Return [X, Y] of the center of cell containing provided text 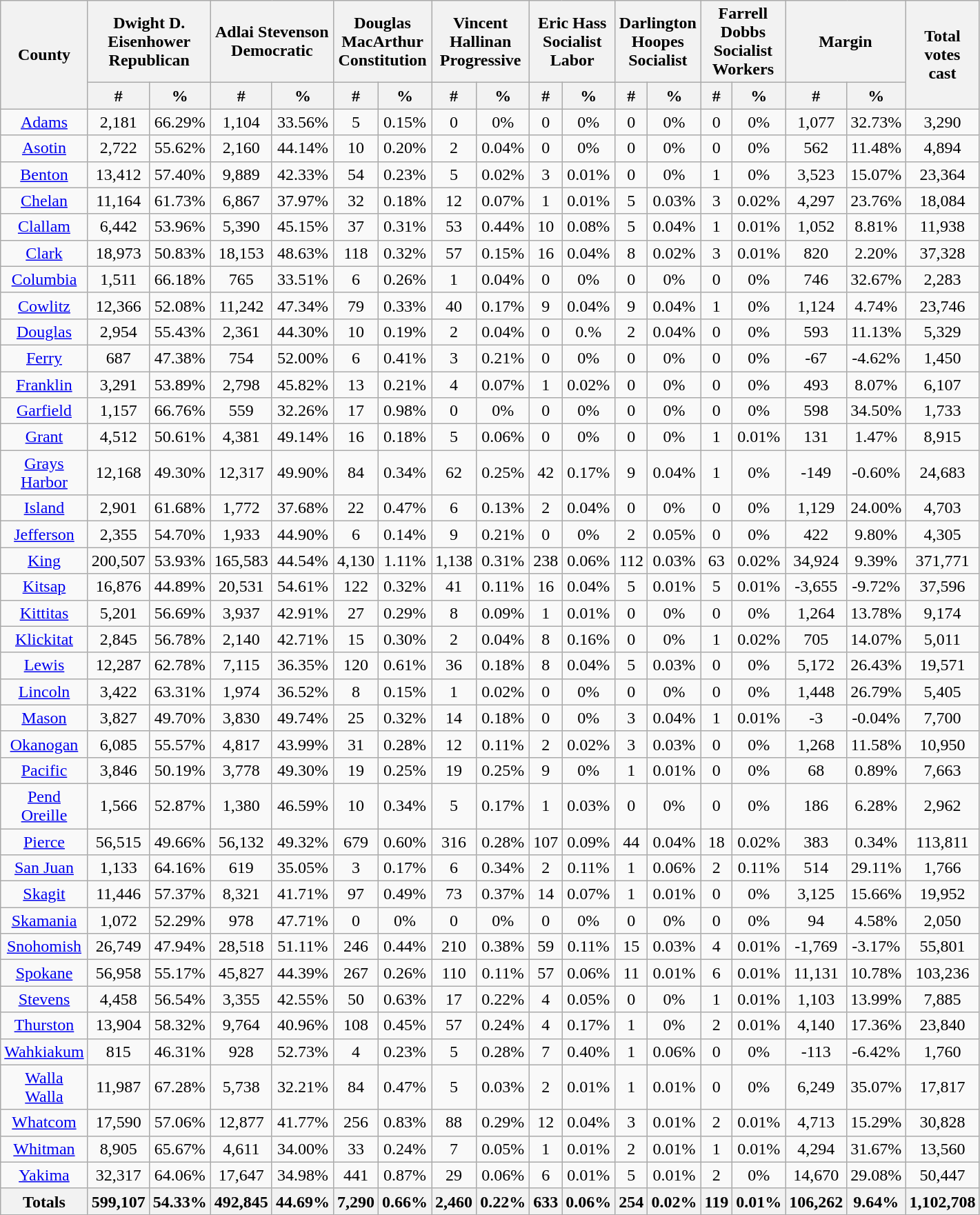
42 [546, 473]
562 [817, 148]
56.78% [179, 639]
Klickitat [44, 639]
2,722 [119, 148]
41.71% [302, 894]
0.40% [589, 1052]
66.76% [179, 411]
1,380 [241, 805]
0.16% [589, 639]
Dwight D. EisenhowerRepublican [149, 41]
58.32% [179, 1025]
41 [454, 587]
23,364 [942, 174]
San Juan [44, 868]
49.14% [302, 437]
13 [356, 384]
11.48% [876, 148]
-1,769 [817, 947]
1.11% [406, 561]
2,962 [942, 805]
7,885 [942, 999]
4,297 [817, 201]
0.13% [503, 508]
246 [356, 947]
45.82% [302, 384]
42.91% [302, 613]
18,973 [119, 253]
34.98% [302, 1175]
8.07% [876, 384]
593 [817, 332]
Skagit [44, 894]
0.49% [406, 894]
Pend Oreille [44, 805]
50,447 [942, 1175]
-113 [817, 1052]
50.83% [179, 253]
54.61% [302, 587]
13.78% [876, 613]
6,249 [817, 1087]
56,132 [241, 842]
11,242 [241, 305]
267 [356, 973]
5,738 [241, 1087]
119 [717, 1201]
6.28% [876, 805]
0.63% [406, 999]
55.62% [179, 148]
1,264 [817, 613]
5,390 [241, 227]
-4.62% [876, 358]
Garfield [44, 411]
14.07% [876, 639]
10.78% [876, 973]
1,103 [817, 999]
24,683 [942, 473]
52.08% [179, 305]
Eric Hass Socialist Labor [572, 41]
Spokane [44, 973]
23.76% [876, 201]
1,102,708 [942, 1201]
-3,655 [817, 587]
12,317 [241, 473]
0.08% [589, 227]
19,571 [942, 665]
679 [356, 842]
47.94% [179, 947]
256 [356, 1123]
2,355 [119, 534]
5,405 [942, 692]
26.43% [876, 665]
47.71% [302, 921]
41.77% [302, 1123]
118 [356, 253]
Yakima [44, 1175]
Whitman [44, 1149]
Skamania [44, 921]
15.66% [876, 894]
37.97% [302, 201]
110 [454, 973]
Kitsap [44, 587]
928 [241, 1052]
9,174 [942, 613]
12,168 [119, 473]
746 [817, 279]
28,518 [241, 947]
40.96% [302, 1025]
3,830 [241, 718]
4,140 [817, 1025]
7,290 [356, 1201]
0.87% [406, 1175]
9.64% [876, 1201]
492,845 [241, 1201]
-0.60% [876, 473]
0.98% [406, 411]
Lincoln [44, 692]
44.89% [179, 587]
36.35% [302, 665]
Walla Walla [44, 1087]
44 [632, 842]
-3.17% [876, 947]
-0.04% [876, 718]
54.70% [179, 534]
24.00% [876, 508]
Jefferson [44, 534]
765 [241, 279]
49.74% [302, 718]
Whatcom [44, 1123]
7,663 [942, 770]
20,531 [241, 587]
254 [632, 1201]
11.13% [876, 332]
25 [356, 718]
Island [44, 508]
Pacific [44, 770]
210 [454, 947]
53.89% [179, 384]
17,817 [942, 1087]
12,366 [119, 305]
55.43% [179, 332]
1,974 [241, 692]
61.68% [179, 508]
27 [356, 613]
49.32% [302, 842]
-149 [817, 473]
32.21% [302, 1087]
County [44, 55]
4,894 [942, 148]
11,987 [119, 1087]
11,131 [817, 973]
10,950 [942, 744]
1,448 [817, 692]
56.54% [179, 999]
1,104 [241, 122]
-9.72% [876, 587]
53.93% [179, 561]
5,329 [942, 332]
6,867 [241, 201]
3,422 [119, 692]
42.33% [302, 174]
Clallam [44, 227]
50.61% [179, 437]
68 [817, 770]
7,115 [241, 665]
131 [817, 437]
26.79% [876, 692]
Ferry [44, 358]
8,915 [942, 437]
5,011 [942, 639]
815 [119, 1052]
Chelan [44, 201]
0.89% [876, 770]
50.19% [179, 770]
4.74% [876, 305]
36.52% [302, 692]
12,287 [119, 665]
8,905 [119, 1149]
12,877 [241, 1123]
4,611 [241, 1149]
2,954 [119, 332]
32,317 [119, 1175]
687 [119, 358]
599,107 [119, 1201]
Cowlitz [44, 305]
200,507 [119, 561]
Franklin [44, 384]
46.59% [302, 805]
106,262 [817, 1201]
4,817 [241, 744]
47.34% [302, 305]
186 [817, 805]
11 [632, 973]
32.67% [876, 279]
Okanogan [44, 744]
17.36% [876, 1025]
-67 [817, 358]
33 [356, 1149]
63 [717, 561]
44.69% [302, 1201]
1,566 [119, 805]
34.50% [876, 411]
4,305 [942, 534]
1,268 [817, 744]
619 [241, 868]
4,294 [817, 1149]
-3 [817, 718]
45.15% [302, 227]
37,596 [942, 587]
67.28% [179, 1087]
Thurston [44, 1025]
1,138 [454, 561]
61.73% [179, 201]
103,236 [942, 973]
63.31% [179, 692]
1,450 [942, 358]
9.39% [876, 561]
0.45% [406, 1025]
1,052 [817, 227]
King [44, 561]
1,760 [942, 1052]
Lewis [44, 665]
47.38% [179, 358]
2,050 [942, 921]
43.99% [302, 744]
238 [546, 561]
2.20% [876, 253]
73 [454, 894]
1,766 [942, 868]
Grant [44, 437]
3,778 [241, 770]
22 [356, 508]
37,328 [942, 253]
0.30% [406, 639]
13,904 [119, 1025]
8.81% [876, 227]
15.07% [876, 174]
44.39% [302, 973]
53.96% [179, 227]
35.07% [876, 1087]
514 [817, 868]
37 [356, 227]
2,140 [241, 639]
11,446 [119, 894]
2,361 [241, 332]
11,938 [942, 227]
51.11% [302, 947]
66.18% [179, 279]
Douglas MacArthurConstitution [382, 41]
13,560 [942, 1149]
57.37% [179, 894]
44.30% [302, 332]
18 [717, 842]
1,157 [119, 411]
0.14% [406, 534]
4,381 [241, 437]
1.47% [876, 437]
56.69% [179, 613]
59 [546, 947]
Columbia [44, 279]
122 [356, 587]
441 [356, 1175]
23,840 [942, 1025]
62.78% [179, 665]
422 [817, 534]
52.29% [179, 921]
62 [454, 473]
2,901 [119, 508]
Vincent HallinanProgressive [481, 41]
7,700 [942, 718]
31 [356, 744]
0.41% [406, 358]
6,442 [119, 227]
45,827 [241, 973]
820 [817, 253]
Mason [44, 718]
2,460 [454, 1201]
17,590 [119, 1123]
34,924 [817, 561]
97 [356, 894]
1,511 [119, 279]
6,107 [942, 384]
0.60% [406, 842]
29 [454, 1175]
978 [241, 921]
0.38% [503, 947]
-6.42% [876, 1052]
30,828 [942, 1123]
633 [546, 1201]
Snohomish [44, 947]
31.67% [876, 1149]
2,798 [241, 384]
4,713 [817, 1123]
107 [546, 842]
33.56% [302, 122]
53 [454, 227]
Pierce [44, 842]
Kittitas [44, 613]
42.71% [302, 639]
46.31% [179, 1052]
3,290 [942, 122]
754 [241, 358]
0.61% [406, 665]
17,647 [241, 1175]
23,746 [942, 305]
Farrell DobbsSocialist Workers [743, 41]
32.73% [876, 122]
0.20% [406, 148]
32.26% [302, 411]
1,933 [241, 534]
52.73% [302, 1052]
34.00% [302, 1149]
1,077 [817, 122]
1,733 [942, 411]
316 [454, 842]
108 [356, 1025]
44.54% [302, 561]
598 [817, 411]
Benton [44, 174]
2,181 [119, 122]
8,321 [241, 894]
3,291 [119, 384]
49.66% [179, 842]
0.33% [406, 305]
112 [632, 561]
4,512 [119, 437]
44.14% [302, 148]
Adams [44, 122]
18,084 [942, 201]
37.68% [302, 508]
11.58% [876, 744]
120 [356, 665]
50 [356, 999]
55.57% [179, 744]
1,129 [817, 508]
29.11% [876, 868]
0.83% [406, 1123]
5,201 [119, 613]
113,811 [942, 842]
4,130 [356, 561]
79 [356, 305]
3,827 [119, 718]
Totals [44, 1201]
33.51% [302, 279]
Total votes cast [942, 55]
40 [454, 305]
88 [454, 1123]
11,164 [119, 201]
0.19% [406, 332]
54 [356, 174]
2,283 [942, 279]
65.67% [179, 1149]
2,845 [119, 639]
1,072 [119, 921]
Wahkiakum [44, 1052]
3,523 [817, 174]
48.63% [302, 253]
54.33% [179, 1201]
165,583 [241, 561]
Grays Harbor [44, 473]
0.% [589, 332]
383 [817, 842]
29.08% [876, 1175]
52.87% [179, 805]
5,172 [817, 665]
Douglas [44, 332]
42.55% [302, 999]
18,153 [241, 253]
19,952 [942, 894]
371,771 [942, 561]
9,764 [241, 1025]
64.16% [179, 868]
35.05% [302, 868]
1,133 [119, 868]
3,355 [241, 999]
4,703 [942, 508]
Adlai StevensonDemocratic [272, 41]
64.06% [179, 1175]
Darlington HoopesSocialist [658, 41]
1,124 [817, 305]
15.29% [876, 1123]
16,876 [119, 587]
2,160 [241, 148]
36 [454, 665]
55.17% [179, 973]
6,085 [119, 744]
52.00% [302, 358]
705 [817, 639]
57.40% [179, 174]
55,801 [942, 947]
0.66% [406, 1201]
4,458 [119, 999]
559 [241, 411]
32 [356, 201]
49.90% [302, 473]
94 [817, 921]
66.29% [179, 122]
44.90% [302, 534]
9,889 [241, 174]
56,958 [119, 973]
49.70% [179, 718]
1,772 [241, 508]
493 [817, 384]
4.58% [876, 921]
0.37% [503, 894]
3,937 [241, 613]
9.80% [876, 534]
57.06% [179, 1123]
Stevens [44, 999]
Margin [846, 41]
26,749 [119, 947]
13,412 [119, 174]
13.99% [876, 999]
56,515 [119, 842]
3,846 [119, 770]
3,125 [817, 894]
Asotin [44, 148]
Clark [44, 253]
14,670 [817, 1175]
